For the text-containing cell, return its midpoint in [X, Y] coordinate format. 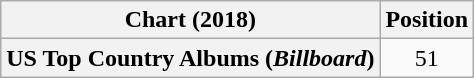
Chart (2018) [190, 20]
51 [427, 58]
Position [427, 20]
US Top Country Albums (Billboard) [190, 58]
